Return [x, y] of the center of cell containing provided text 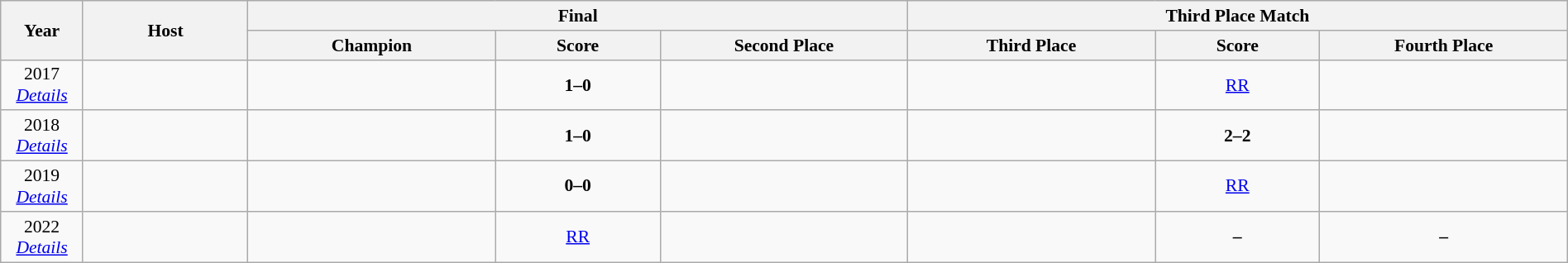
2018Details [42, 136]
Second Place [784, 45]
Final [578, 16]
Fourth Place [1444, 45]
Third Place [1030, 45]
2019Details [42, 187]
Third Place Match [1237, 16]
2–2 [1237, 136]
Host [165, 30]
Year [42, 30]
0–0 [577, 187]
2017Details [42, 84]
Champion [372, 45]
2022Details [42, 237]
